Capture the cell that displays the provided text and extract its [X, Y] central coordinate. 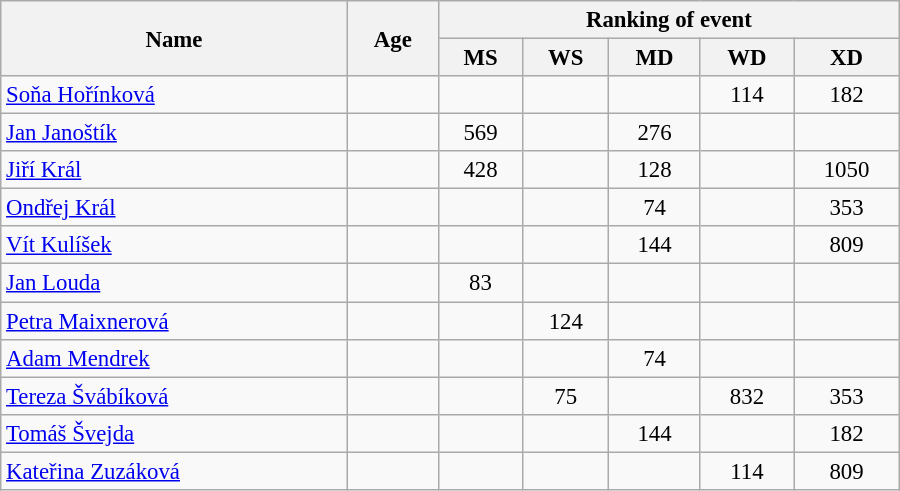
MD [654, 58]
WS [565, 58]
MS [480, 58]
Jan Louda [174, 283]
Ondřej Král [174, 208]
75 [565, 396]
WD [747, 58]
569 [480, 133]
Petra Maixnerová [174, 321]
Tomáš Švejda [174, 433]
XD [847, 58]
Ranking of event [668, 20]
Jan Janoštík [174, 133]
124 [565, 321]
428 [480, 170]
Adam Mendrek [174, 358]
Jiří Král [174, 170]
Vít Kulíšek [174, 245]
Tereza Švábíková [174, 396]
83 [480, 283]
832 [747, 396]
Kateřina Zuzáková [174, 471]
Soňa Hořínková [174, 95]
128 [654, 170]
Name [174, 38]
1050 [847, 170]
Age [392, 38]
276 [654, 133]
